Output the (X, Y) coordinate of the center of the cell containing the given text.  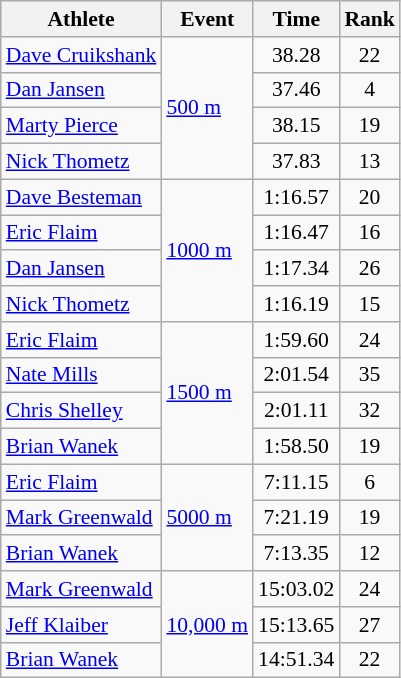
38.28 (296, 55)
Nate Mills (82, 375)
Dave Cruikshank (82, 55)
6 (370, 482)
Jeff Klaiber (82, 625)
500 m (207, 108)
13 (370, 162)
Marty Pierce (82, 126)
12 (370, 554)
Rank (370, 19)
4 (370, 90)
32 (370, 411)
2:01.54 (296, 375)
38.15 (296, 126)
20 (370, 197)
35 (370, 375)
1:17.34 (296, 269)
1:16.47 (296, 233)
15 (370, 304)
Event (207, 19)
1:59.60 (296, 340)
1500 m (207, 393)
Chris Shelley (82, 411)
Athlete (82, 19)
7:13.35 (296, 554)
1000 m (207, 250)
14:51.34 (296, 660)
1:16.57 (296, 197)
Dave Besteman (82, 197)
27 (370, 625)
Time (296, 19)
15:03.02 (296, 589)
15:13.65 (296, 625)
37.83 (296, 162)
1:16.19 (296, 304)
7:11.15 (296, 482)
37.46 (296, 90)
2:01.11 (296, 411)
7:21.19 (296, 518)
16 (370, 233)
10,000 m (207, 624)
26 (370, 269)
5000 m (207, 518)
1:58.50 (296, 447)
